Output the [x, y] coordinate of the center of the cell containing the given text.  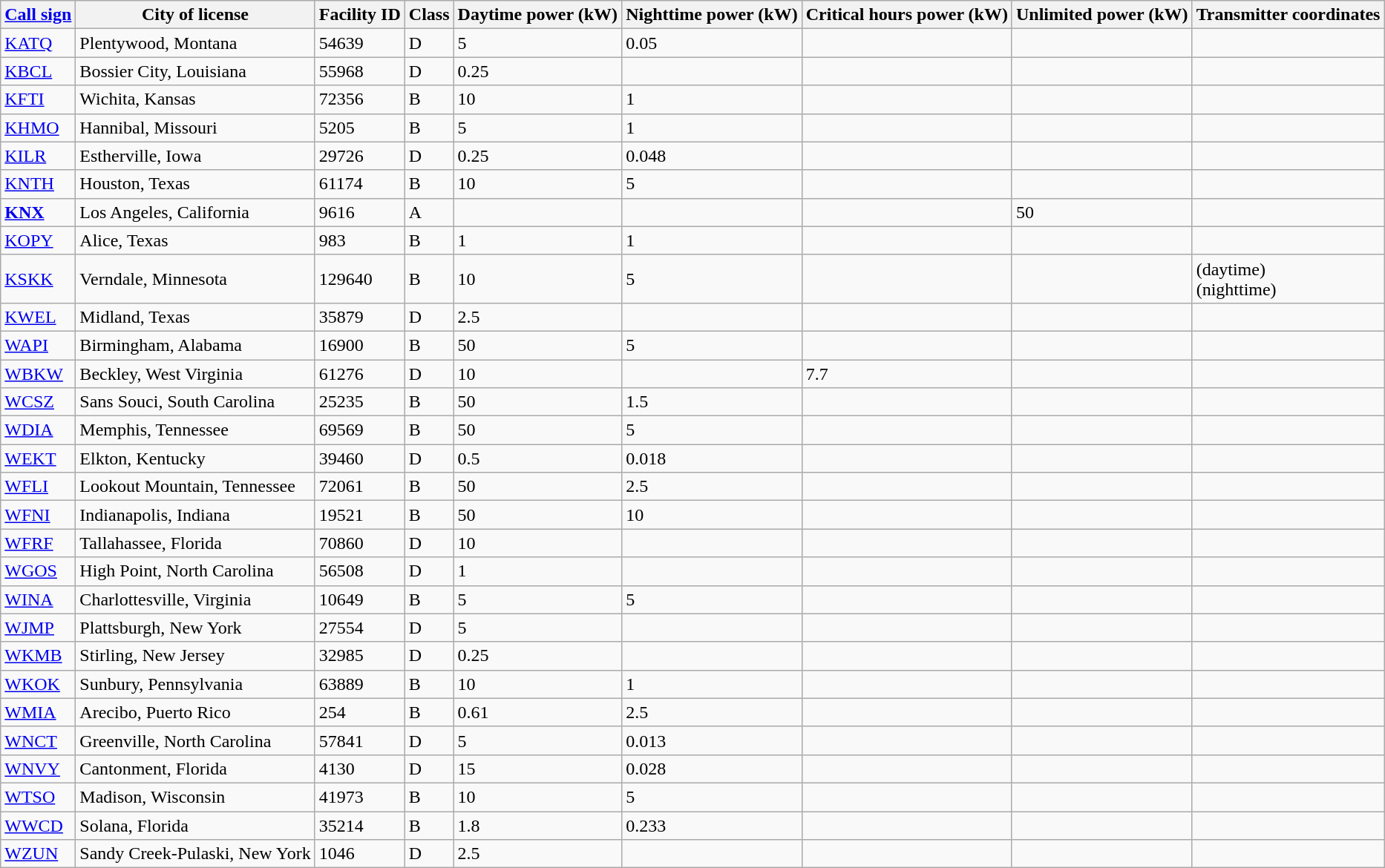
Facility ID [359, 15]
Los Angeles, California [195, 212]
19521 [359, 515]
WJMP [39, 628]
Daytime power (kW) [537, 15]
Nighttime power (kW) [713, 15]
Hannibal, Missouri [195, 128]
Solana, Florida [195, 826]
5205 [359, 128]
129640 [359, 279]
69569 [359, 430]
70860 [359, 543]
Indianapolis, Indiana [195, 515]
Beckley, West Virginia [195, 373]
0.048 [713, 156]
15 [537, 769]
WKOK [39, 684]
KWEL [39, 317]
63889 [359, 684]
Sunbury, Pennsylvania [195, 684]
4130 [359, 769]
16900 [359, 345]
61276 [359, 373]
7.7 [907, 373]
Stirling, New Jersey [195, 656]
A [429, 212]
Greenville, North Carolina [195, 740]
1046 [359, 854]
Elkton, Kentucky [195, 458]
Houston, Texas [195, 184]
KHMO [39, 128]
WGOS [39, 571]
KATQ [39, 43]
0.028 [713, 769]
WKMB [39, 656]
Tallahassee, Florida [195, 543]
0.018 [713, 458]
Arecibo, Puerto Rico [195, 712]
254 [359, 712]
WDIA [39, 430]
KFTI [39, 99]
KILR [39, 156]
Alice, Texas [195, 240]
City of license [195, 15]
39460 [359, 458]
72356 [359, 99]
32985 [359, 656]
35214 [359, 826]
35879 [359, 317]
Birmingham, Alabama [195, 345]
Lookout Mountain, Tennessee [195, 487]
983 [359, 240]
29726 [359, 156]
Madison, Wisconsin [195, 797]
WMIA [39, 712]
(daytime) (nighttime) [1289, 279]
WFRF [39, 543]
KOPY [39, 240]
KNTH [39, 184]
KNX [39, 212]
Plentywood, Montana [195, 43]
0.05 [713, 43]
High Point, North Carolina [195, 571]
54639 [359, 43]
Bossier City, Louisiana [195, 71]
9616 [359, 212]
25235 [359, 402]
Sandy Creek-Pulaski, New York [195, 854]
WWCD [39, 826]
Memphis, Tennessee [195, 430]
0.61 [537, 712]
Plattsburgh, New York [195, 628]
WCSZ [39, 402]
WFNI [39, 515]
WEKT [39, 458]
55968 [359, 71]
WAPI [39, 345]
WBKW [39, 373]
41973 [359, 797]
WNCT [39, 740]
0.5 [537, 458]
Call sign [39, 15]
Estherville, Iowa [195, 156]
Class [429, 15]
56508 [359, 571]
Sans Souci, South Carolina [195, 402]
57841 [359, 740]
WNVY [39, 769]
72061 [359, 487]
10649 [359, 599]
WZUN [39, 854]
1.8 [537, 826]
KSKK [39, 279]
27554 [359, 628]
Wichita, Kansas [195, 99]
Midland, Texas [195, 317]
WTSO [39, 797]
Unlimited power (kW) [1101, 15]
WINA [39, 599]
1.5 [713, 402]
0.013 [713, 740]
Verndale, Minnesota [195, 279]
Cantonment, Florida [195, 769]
0.233 [713, 826]
Transmitter coordinates [1289, 15]
61174 [359, 184]
Critical hours power (kW) [907, 15]
Charlottesville, Virginia [195, 599]
KBCL [39, 71]
WFLI [39, 487]
